Detect which cell encompasses the target text, then output its (x, y) center coordinate. 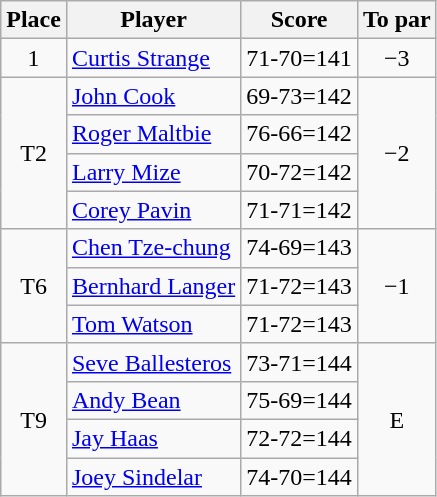
71-71=142 (300, 210)
−3 (396, 58)
Curtis Strange (153, 58)
1 (34, 58)
T6 (34, 286)
70-72=142 (300, 172)
Jay Haas (153, 438)
74-69=143 (300, 248)
E (396, 419)
Larry Mize (153, 172)
Score (300, 20)
To par (396, 20)
Chen Tze-chung (153, 248)
Player (153, 20)
Tom Watson (153, 324)
T2 (34, 153)
76-66=142 (300, 134)
John Cook (153, 96)
Joey Sindelar (153, 477)
72-72=144 (300, 438)
−1 (396, 286)
71-70=141 (300, 58)
Place (34, 20)
Bernhard Langer (153, 286)
Andy Bean (153, 400)
Corey Pavin (153, 210)
73-71=144 (300, 362)
74-70=144 (300, 477)
Roger Maltbie (153, 134)
69-73=142 (300, 96)
T9 (34, 419)
75-69=144 (300, 400)
Seve Ballesteros (153, 362)
−2 (396, 153)
